Find where the given text appears and provide that cell's center as (X, Y) coordinate. 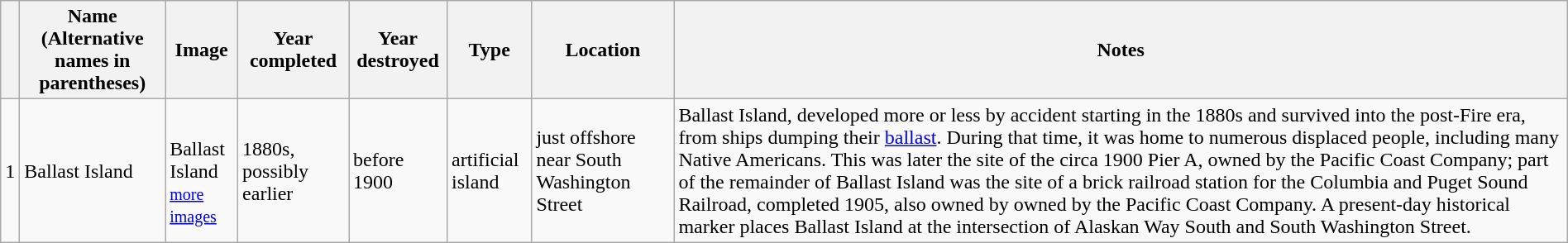
Name(Alternative names in parentheses) (93, 50)
Type (490, 50)
Notes (1121, 50)
Year destroyed (399, 50)
artificial island (490, 170)
Ballast Islandmore images (202, 170)
1880s, possibly earlier (294, 170)
Ballast Island (93, 170)
just offshore near South Washington Street (603, 170)
Image (202, 50)
1 (10, 170)
Year completed (294, 50)
before 1900 (399, 170)
Location (603, 50)
